Determine the (X, Y) coordinate at the center of the cell enclosing the given text.  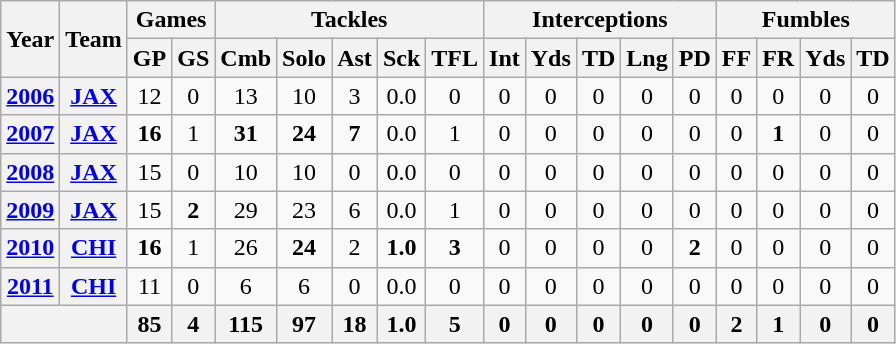
2010 (30, 248)
Sck (401, 58)
2006 (30, 96)
Year (30, 39)
Team (94, 39)
29 (246, 210)
Int (505, 58)
GP (149, 58)
Solo (304, 58)
PD (694, 58)
2007 (30, 134)
13 (246, 96)
5 (455, 324)
GS (194, 58)
2009 (30, 210)
115 (246, 324)
97 (304, 324)
Lng (647, 58)
Fumbles (806, 20)
26 (246, 248)
85 (149, 324)
2011 (30, 286)
2008 (30, 172)
4 (194, 324)
Ast (355, 58)
23 (304, 210)
FF (736, 58)
Tackles (350, 20)
31 (246, 134)
18 (355, 324)
Games (170, 20)
12 (149, 96)
Cmb (246, 58)
Interceptions (600, 20)
TFL (455, 58)
7 (355, 134)
11 (149, 286)
FR (778, 58)
